Output the [X, Y] coordinate of the center of the cell containing the given text.  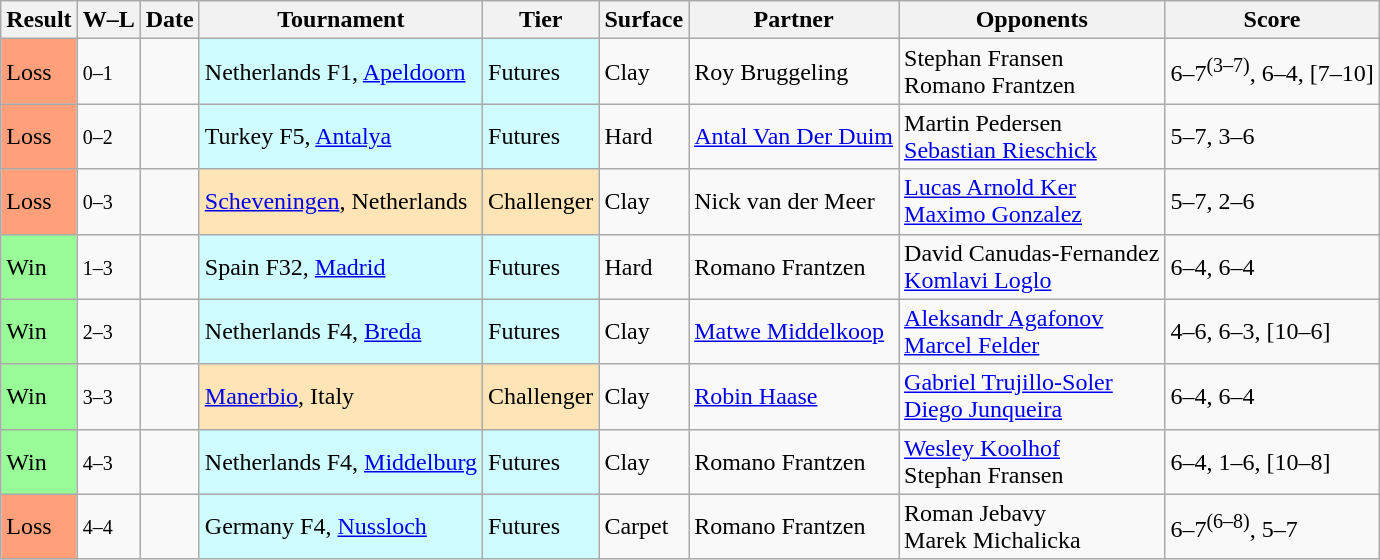
1–3 [108, 266]
Partner [794, 20]
4–3 [108, 462]
Tier [541, 20]
Antal Van Der Duim [794, 136]
Wesley Koolhof Stephan Fransen [1032, 462]
Netherlands F4, Middelburg [340, 462]
4–4 [108, 526]
0–3 [108, 202]
Stephan Fransen Romano Frantzen [1032, 72]
Aleksandr Agafonov Marcel Felder [1032, 332]
Turkey F5, Antalya [340, 136]
W–L [108, 20]
Spain F32, Madrid [340, 266]
Tournament [340, 20]
Lucas Arnold Ker Maximo Gonzalez [1032, 202]
4–6, 6–3, [10–6] [1272, 332]
Matwe Middelkoop [794, 332]
Carpet [644, 526]
Scheveningen, Netherlands [340, 202]
Martin Pedersen Sebastian Rieschick [1032, 136]
Result [39, 20]
Germany F4, Nussloch [340, 526]
0–2 [108, 136]
2–3 [108, 332]
Score [1272, 20]
Netherlands F4, Breda [340, 332]
Netherlands F1, Apeldoorn [340, 72]
Roy Bruggeling [794, 72]
Roman Jebavy Marek Michalicka [1032, 526]
3–3 [108, 396]
5–7, 2–6 [1272, 202]
David Canudas-Fernandez Komlavi Loglo [1032, 266]
Nick van der Meer [794, 202]
Robin Haase [794, 396]
5–7, 3–6 [1272, 136]
Date [170, 20]
6–7(3–7), 6–4, [7–10] [1272, 72]
6–7(6–8), 5–7 [1272, 526]
Opponents [1032, 20]
Gabriel Trujillo-Soler Diego Junqueira [1032, 396]
Manerbio, Italy [340, 396]
0–1 [108, 72]
6–4, 1–6, [10–8] [1272, 462]
Surface [644, 20]
